From the cell containing the given text, extract its center point as (X, Y) coordinate. 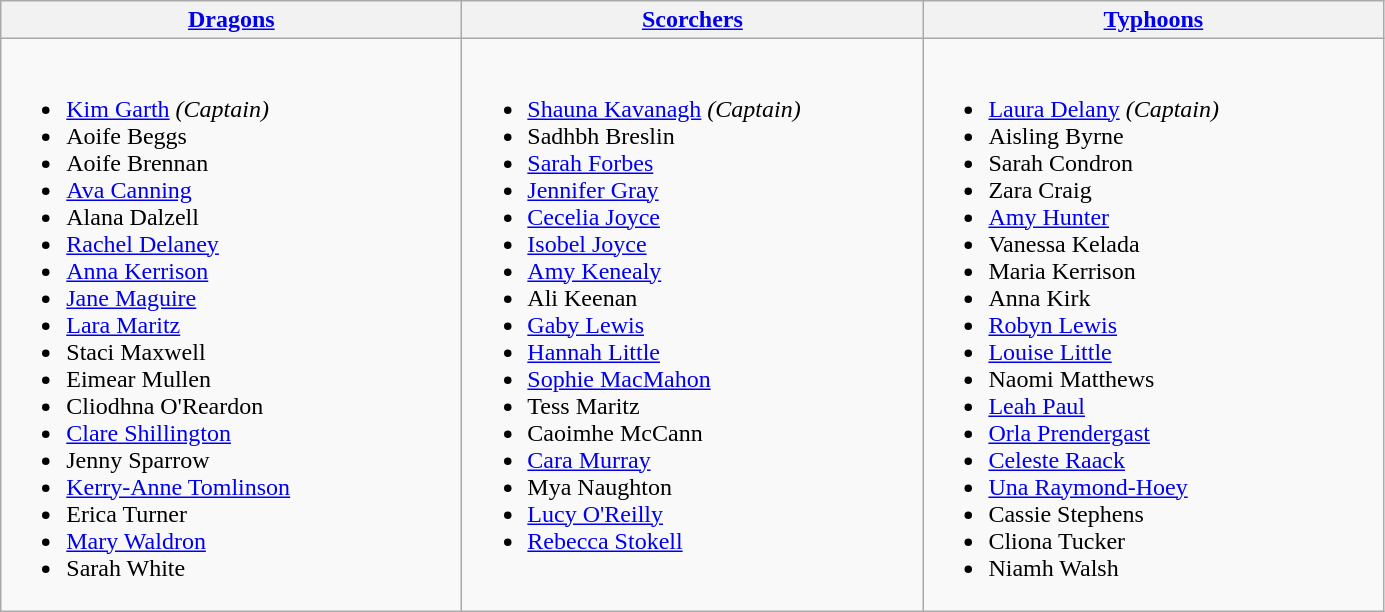
Typhoons (1154, 20)
Dragons (232, 20)
Scorchers (692, 20)
